Extract the [x, y] coordinate from the center of the cell holding the provided text.  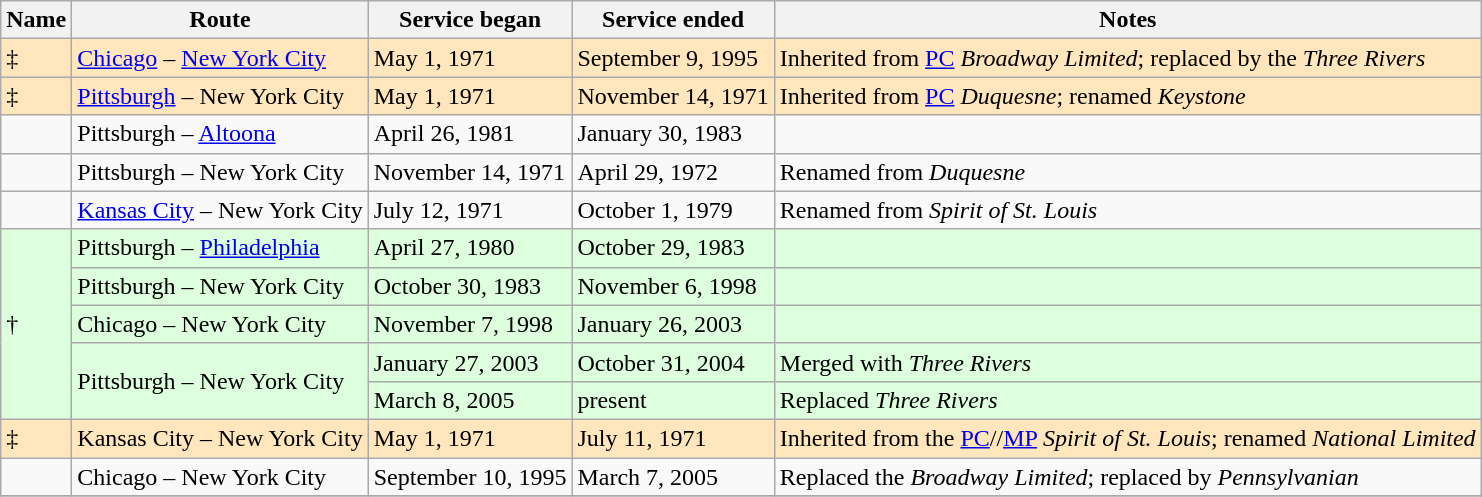
Merged with Three Rivers [1128, 362]
April 29, 1972 [673, 172]
† [36, 324]
Pittsburgh – Altoona [220, 134]
Renamed from Spirit of St. Louis [1128, 210]
Pittsburgh – Philadelphia [220, 248]
Renamed from Duquesne [1128, 172]
October 31, 2004 [673, 362]
November 6, 1998 [673, 286]
January 27, 2003 [470, 362]
October 29, 1983 [673, 248]
Inherited from PC Duquesne; renamed Keystone [1128, 96]
Name [36, 20]
Replaced the Broadway Limited; replaced by Pennsylvanian [1128, 477]
January 30, 1983 [673, 134]
October 1, 1979 [673, 210]
September 10, 1995 [470, 477]
Service began [470, 20]
July 11, 1971 [673, 438]
April 26, 1981 [470, 134]
April 27, 1980 [470, 248]
Notes [1128, 20]
March 8, 2005 [470, 400]
Inherited from PC Broadway Limited; replaced by the Three Rivers [1128, 58]
January 26, 2003 [673, 324]
July 12, 1971 [470, 210]
October 30, 1983 [470, 286]
Route [220, 20]
September 9, 1995 [673, 58]
March 7, 2005 [673, 477]
November 7, 1998 [470, 324]
present [673, 400]
Service ended [673, 20]
Replaced Three Rivers [1128, 400]
Inherited from the PC//MP Spirit of St. Louis; renamed National Limited [1128, 438]
